Determine the [X, Y] coordinate at the center of the cell enclosing the given text.  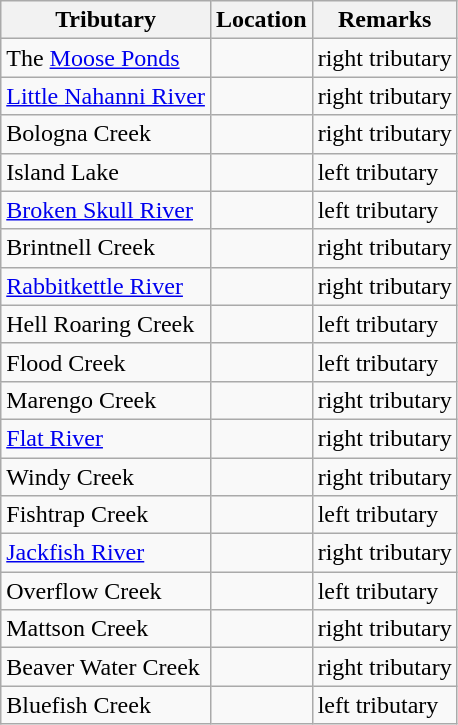
Location [261, 20]
Windy Creek [106, 477]
The Moose Ponds [106, 58]
Hell Roaring Creek [106, 324]
Remarks [384, 20]
Flat River [106, 438]
Broken Skull River [106, 210]
Bluefish Creek [106, 705]
Mattson Creek [106, 629]
Rabbitkettle River [106, 286]
Little Nahanni River [106, 96]
Fishtrap Creek [106, 515]
Marengo Creek [106, 400]
Island Lake [106, 172]
Brintnell Creek [106, 248]
Jackfish River [106, 553]
Bologna Creek [106, 134]
Flood Creek [106, 362]
Overflow Creek [106, 591]
Tributary [106, 20]
Beaver Water Creek [106, 667]
